Identify which cell holds the provided text, then report its (x, y) central coordinate. 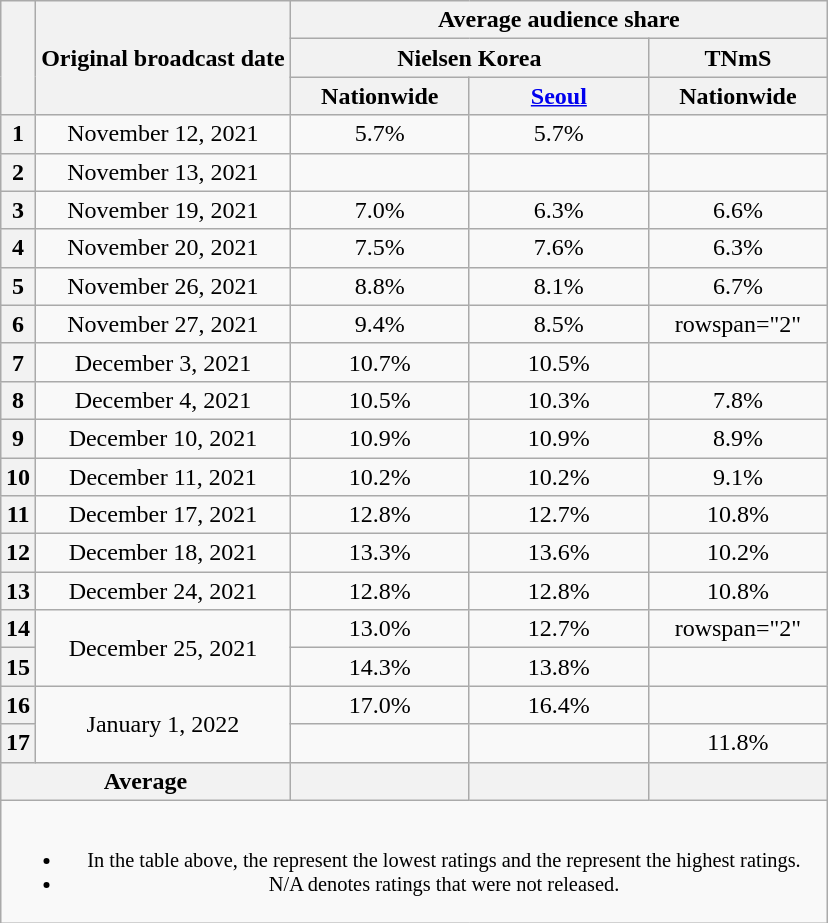
8.8% (380, 286)
9.1% (738, 477)
6.7% (738, 286)
Average (146, 781)
4 (18, 248)
December 25, 2021 (164, 648)
13 (18, 591)
January 1, 2022 (164, 724)
8 (18, 400)
Nielsen Korea (469, 58)
13.6% (558, 553)
7.5% (380, 248)
13.0% (380, 629)
November 26, 2021 (164, 286)
December 24, 2021 (164, 591)
11.8% (738, 743)
December 18, 2021 (164, 553)
7.8% (738, 400)
November 27, 2021 (164, 324)
1 (18, 134)
Average audience share (558, 20)
14 (18, 629)
December 10, 2021 (164, 438)
8.9% (738, 438)
November 20, 2021 (164, 248)
3 (18, 210)
December 3, 2021 (164, 362)
15 (18, 667)
17 (18, 743)
7.0% (380, 210)
Original broadcast date (164, 58)
November 19, 2021 (164, 210)
7.6% (558, 248)
10 (18, 477)
November 13, 2021 (164, 172)
5 (18, 286)
Seoul (558, 96)
6 (18, 324)
In the table above, the represent the lowest ratings and the represent the highest ratings.N/A denotes ratings that were not released. (414, 861)
December 4, 2021 (164, 400)
12 (18, 553)
17.0% (380, 705)
7 (18, 362)
9.4% (380, 324)
9 (18, 438)
16.4% (558, 705)
December 17, 2021 (164, 515)
11 (18, 515)
6.6% (738, 210)
November 12, 2021 (164, 134)
TNmS (738, 58)
8.5% (558, 324)
14.3% (380, 667)
10.3% (558, 400)
13.3% (380, 553)
10.7% (380, 362)
December 11, 2021 (164, 477)
16 (18, 705)
2 (18, 172)
13.8% (558, 667)
8.1% (558, 286)
